Identify which cell holds the provided text, then report its (x, y) central coordinate. 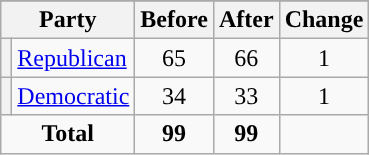
Democratic (74, 96)
After (246, 20)
34 (174, 96)
33 (246, 96)
65 (174, 58)
Before (174, 20)
Party (68, 20)
Republican (74, 58)
66 (246, 58)
Total (68, 134)
Change (324, 20)
